Extract the [x, y] coordinate from the center of the cell holding the provided text.  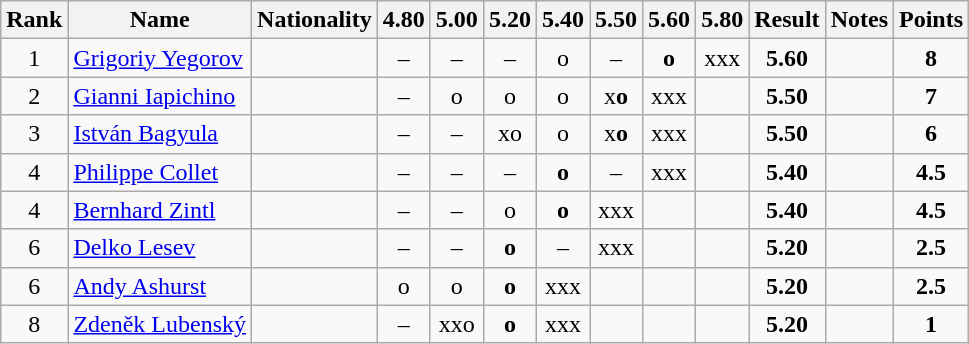
Nationality [315, 20]
5.00 [456, 20]
Rank [34, 20]
2 [34, 96]
Gianni Iapichino [160, 96]
Grigoriy Yegorov [160, 58]
István Bagyula [160, 134]
Bernhard Zintl [160, 210]
Points [932, 20]
Notes [859, 20]
Result [787, 20]
Name [160, 20]
7 [932, 96]
5.80 [722, 20]
3 [34, 134]
Delko Lesev [160, 248]
Philippe Collet [160, 172]
xxo [456, 324]
4.80 [404, 20]
Zdeněk Lubenský [160, 324]
Andy Ashurst [160, 286]
